Pinpoint the cell where the given text exists, returning its (X, Y) midpoint coordinate. 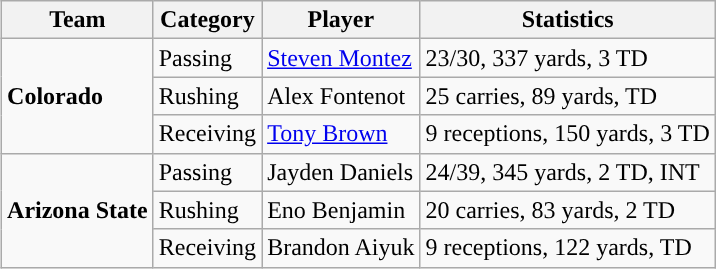
Eno Benjamin (341, 210)
Player (341, 20)
Colorado (78, 96)
Statistics (568, 20)
Team (78, 20)
25 carries, 89 yards, TD (568, 96)
Category (207, 20)
Steven Montez (341, 58)
9 receptions, 150 yards, 3 TD (568, 134)
Brandon Aiyuk (341, 248)
Arizona State (78, 210)
20 carries, 83 yards, 2 TD (568, 210)
24/39, 345 yards, 2 TD, INT (568, 172)
Tony Brown (341, 134)
9 receptions, 122 yards, TD (568, 248)
Alex Fontenot (341, 96)
Jayden Daniels (341, 172)
23/30, 337 yards, 3 TD (568, 58)
